Extract the (X, Y) coordinate from the center of the cell holding the provided text.  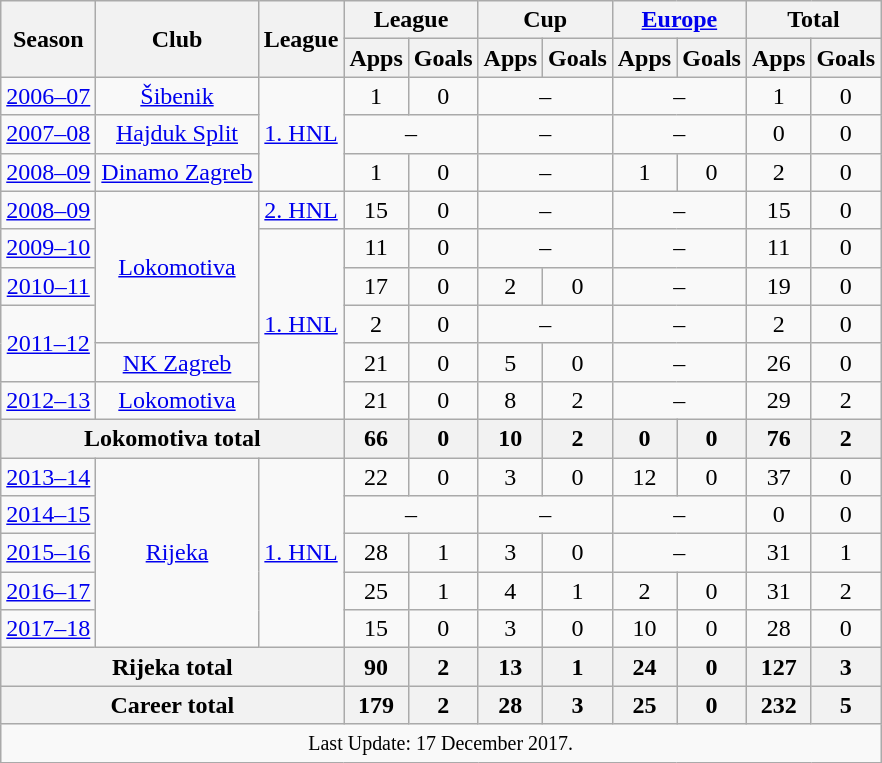
Career total (172, 705)
2012–13 (48, 400)
2. HNL (301, 210)
Rijeka (177, 553)
22 (376, 477)
4 (510, 591)
Last Update: 17 December 2017. (441, 743)
Total (813, 20)
76 (778, 438)
29 (778, 400)
24 (644, 667)
2010–11 (48, 286)
127 (778, 667)
Lokomotiva total (172, 438)
19 (778, 286)
17 (376, 286)
13 (510, 667)
Season (48, 39)
37 (778, 477)
2013–14 (48, 477)
2017–18 (48, 629)
Hajduk Split (177, 134)
66 (376, 438)
Dinamo Zagreb (177, 172)
12 (644, 477)
2015–16 (48, 553)
90 (376, 667)
Rijeka total (172, 667)
2016–17 (48, 591)
26 (778, 362)
2007–08 (48, 134)
NK Zagreb (177, 362)
Europe (679, 20)
2014–15 (48, 515)
Šibenik (177, 96)
232 (778, 705)
2006–07 (48, 96)
2011–12 (48, 343)
2009–10 (48, 248)
Club (177, 39)
8 (510, 400)
Cup (545, 20)
179 (376, 705)
